For the text-containing cell, return its midpoint in [X, Y] coordinate format. 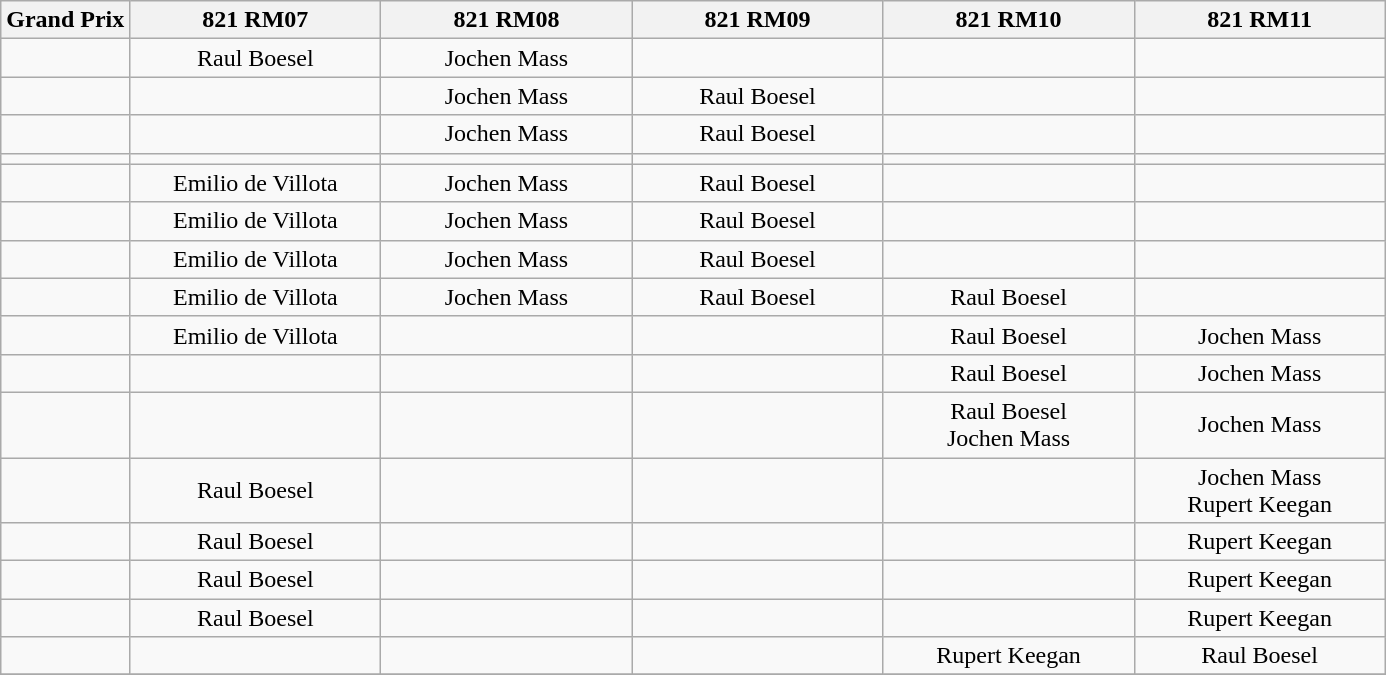
821 RM07 [256, 20]
821 RM11 [1260, 20]
Grand Prix [66, 20]
Raul Boesel Jochen Mass [1008, 424]
821 RM10 [1008, 20]
821 RM09 [758, 20]
Jochen Mass Rupert Keegan [1260, 490]
821 RM08 [506, 20]
